Identify which cell holds the provided text, then report its [x, y] central coordinate. 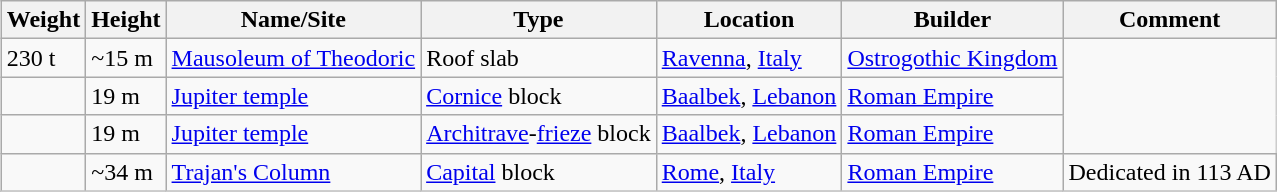
Location [749, 20]
Cornice block [539, 96]
Architrave-frieze block [539, 134]
Rome, Italy [749, 172]
Type [539, 20]
Builder [952, 20]
Ostrogothic Kingdom [952, 58]
Comment [1170, 20]
Weight [43, 20]
Dedicated in 113 AD [1170, 172]
Trajan's Column [294, 172]
230 t [43, 58]
~15 m [126, 58]
Roof slab [539, 58]
Height [126, 20]
Mausoleum of Theodoric [294, 58]
Ravenna, Italy [749, 58]
Name/Site [294, 20]
Capital block [539, 172]
~34 m [126, 172]
